Extract the (X, Y) coordinate from the center of the cell holding the provided text.  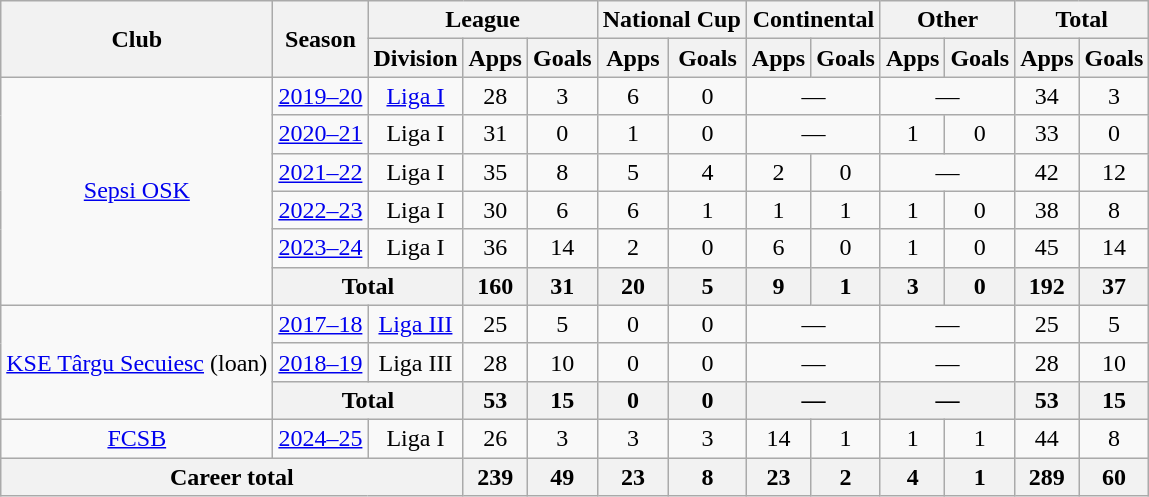
2019–20 (320, 96)
Sepsi OSK (137, 191)
26 (495, 438)
37 (1114, 286)
60 (1114, 477)
12 (1114, 172)
Other (947, 20)
38 (1047, 210)
National Cup (672, 20)
9 (778, 286)
30 (495, 210)
Career total (232, 477)
35 (495, 172)
33 (1047, 134)
42 (1047, 172)
2017–18 (320, 324)
2023–24 (320, 248)
192 (1047, 286)
League (482, 20)
2018–19 (320, 362)
Division (416, 58)
34 (1047, 96)
KSE Târgu Secuiesc (loan) (137, 362)
Season (320, 39)
2022–23 (320, 210)
36 (495, 248)
2021–22 (320, 172)
20 (633, 286)
49 (562, 477)
160 (495, 286)
2020–21 (320, 134)
45 (1047, 248)
Club (137, 39)
2024–25 (320, 438)
44 (1047, 438)
Continental (813, 20)
FCSB (137, 438)
239 (495, 477)
289 (1047, 477)
